Return the (x, y) coordinate for the center point of the cell that contains the specified text.  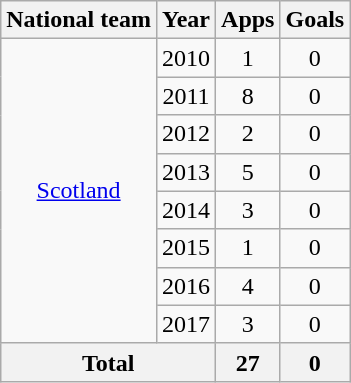
2 (248, 134)
2010 (186, 58)
2013 (186, 172)
8 (248, 96)
2015 (186, 248)
5 (248, 172)
Scotland (79, 191)
Total (108, 362)
4 (248, 286)
Goals (315, 20)
2016 (186, 286)
National team (79, 20)
27 (248, 362)
2011 (186, 96)
Apps (248, 20)
2014 (186, 210)
Year (186, 20)
2017 (186, 324)
2012 (186, 134)
